Determine the [X, Y] coordinate at the center of the cell enclosing the given text.  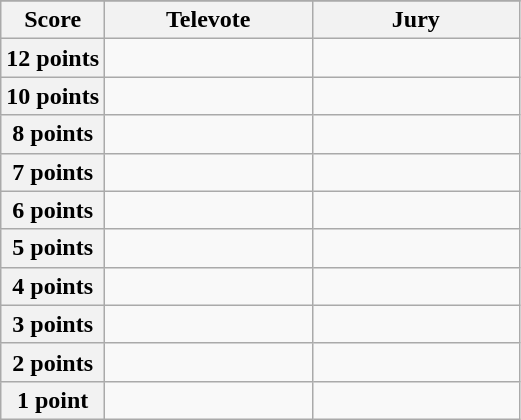
Jury [416, 20]
Televote [209, 20]
3 points [53, 324]
4 points [53, 286]
7 points [53, 172]
5 points [53, 248]
10 points [53, 96]
Score [53, 20]
8 points [53, 134]
1 point [53, 400]
6 points [53, 210]
2 points [53, 362]
12 points [53, 58]
